Determine the [x, y] coordinate at the center of the cell enclosing the given text.  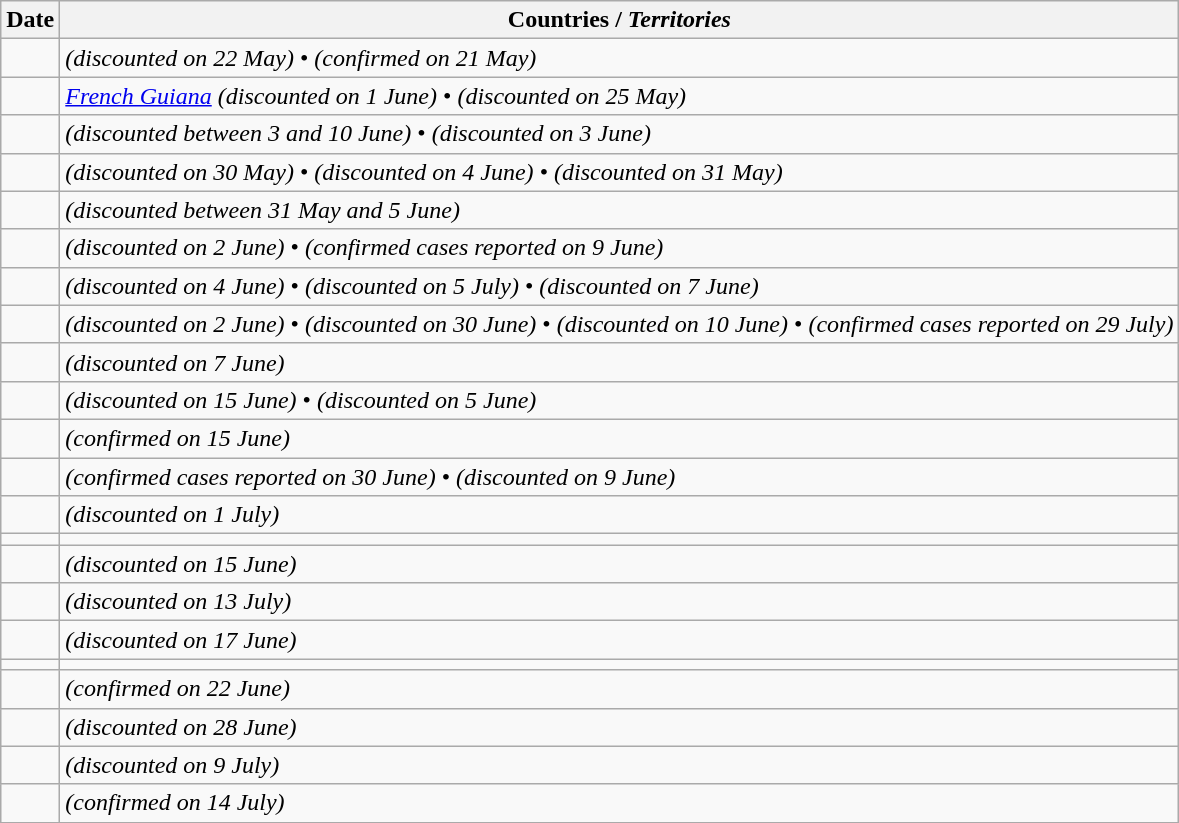
(confirmed on 22 June) [620, 689]
(discounted on 15 June) • (discounted on 5 June) [620, 400]
(confirmed on 14 July) [620, 803]
(discounted on 22 May) • (confirmed on 21 May) [620, 58]
Date [30, 20]
French Guiana (discounted on 1 June) • (discounted on 25 May) [620, 96]
(discounted on 2 June) • (discounted on 30 June) • (discounted on 10 June) • (confirmed cases reported on 29 July) [620, 324]
(confirmed cases reported on 30 June) • (discounted on 9 June) [620, 477]
(discounted on 9 July) [620, 765]
(discounted on 28 June) [620, 727]
(discounted on 1 July) [620, 515]
(discounted on 7 June) [620, 362]
(discounted on 17 June) [620, 640]
(confirmed on 15 June) [620, 438]
(discounted between 3 and 10 June) • (discounted on 3 June) [620, 134]
Countries / Territories [620, 20]
(discounted on 2 June) • (confirmed cases reported on 9 June) [620, 248]
(discounted on 30 May) • (discounted on 4 June) • (discounted on 31 May) [620, 172]
(discounted on 15 June) [620, 564]
(discounted on 4 June) • (discounted on 5 July) • (discounted on 7 June) [620, 286]
(discounted between 31 May and 5 June) [620, 210]
(discounted on 13 July) [620, 602]
